Locate the cell with the specified text and output its [X, Y] center coordinate. 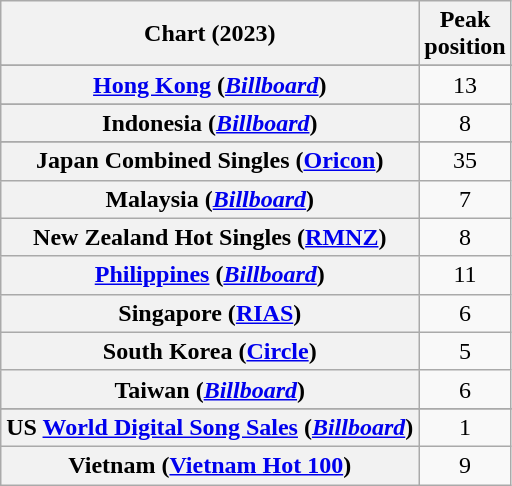
New Zealand Hot Singles (RMNZ) [210, 237]
Philippines (Billboard) [210, 275]
South Korea (Circle) [210, 351]
Indonesia (Billboard) [210, 123]
35 [465, 161]
Vietnam (Vietnam Hot 100) [210, 465]
7 [465, 199]
Malaysia (Billboard) [210, 199]
9 [465, 465]
Taiwan (Billboard) [210, 389]
Japan Combined Singles (Oricon) [210, 161]
13 [465, 85]
11 [465, 275]
1 [465, 427]
Hong Kong (Billboard) [210, 85]
US World Digital Song Sales (Billboard) [210, 427]
Singapore (RIAS) [210, 313]
Peakposition [465, 34]
Chart (2023) [210, 34]
5 [465, 351]
